For the text-containing cell, return its midpoint in (x, y) coordinate format. 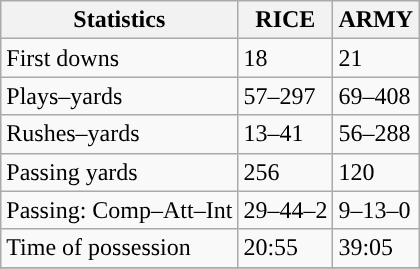
Rushes–yards (120, 134)
9–13–0 (376, 210)
69–408 (376, 96)
57–297 (286, 96)
256 (286, 172)
56–288 (376, 134)
13–41 (286, 134)
18 (286, 58)
29–44–2 (286, 210)
Passing: Comp–Att–Int (120, 210)
Passing yards (120, 172)
120 (376, 172)
20:55 (286, 248)
RICE (286, 20)
Plays–yards (120, 96)
39:05 (376, 248)
Statistics (120, 20)
First downs (120, 58)
ARMY (376, 20)
Time of possession (120, 248)
21 (376, 58)
